For the text-containing cell, return its midpoint in (X, Y) coordinate format. 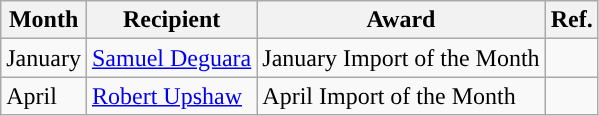
Month (44, 20)
Recipient (171, 20)
Award (401, 20)
January Import of the Month (401, 58)
Ref. (572, 20)
January (44, 58)
Robert Upshaw (171, 96)
April (44, 96)
April Import of the Month (401, 96)
Samuel Deguara (171, 58)
